Search for the cell housing the specified text and yield its (x, y) center coordinate. 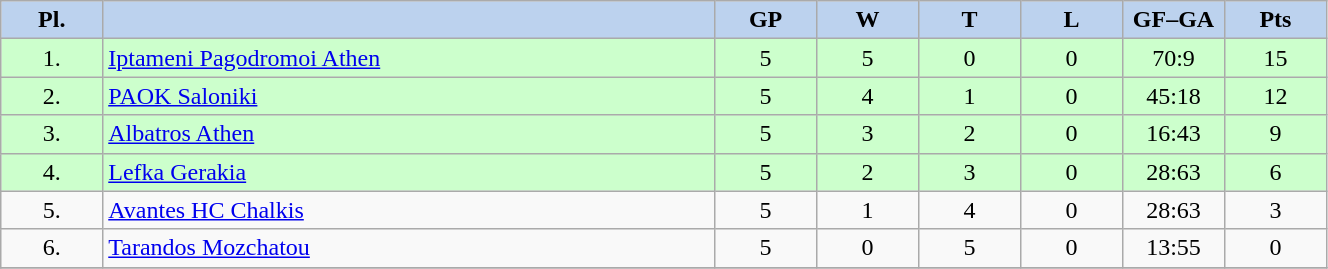
5. (52, 210)
Albatros Athen (409, 134)
15 (1275, 58)
6. (52, 248)
L (1072, 20)
GF–GA (1173, 20)
16:43 (1173, 134)
12 (1275, 96)
Pl. (52, 20)
1. (52, 58)
45:18 (1173, 96)
Iptameni Pagodromoi Athen (409, 58)
T (970, 20)
Tarandos Mozchatou (409, 248)
2. (52, 96)
6 (1275, 172)
Lefka Gerakia (409, 172)
9 (1275, 134)
4. (52, 172)
GP (766, 20)
W (868, 20)
13:55 (1173, 248)
70:9 (1173, 58)
3. (52, 134)
Pts (1275, 20)
PAOK Saloniki (409, 96)
Avantes HC Chalkis (409, 210)
